Output the [x, y] coordinate of the center of the cell containing the given text.  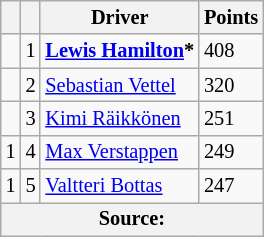
408 [231, 51]
Max Verstappen [120, 152]
Valtteri Bottas [120, 186]
320 [231, 85]
4 [31, 152]
5 [31, 186]
247 [231, 186]
2 [31, 85]
Source: [132, 219]
251 [231, 118]
Driver [120, 17]
3 [31, 118]
Kimi Räikkönen [120, 118]
249 [231, 152]
Sebastian Vettel [120, 85]
Points [231, 17]
Lewis Hamilton* [120, 51]
